Output the [X, Y] coordinate of the center of the cell containing the given text.  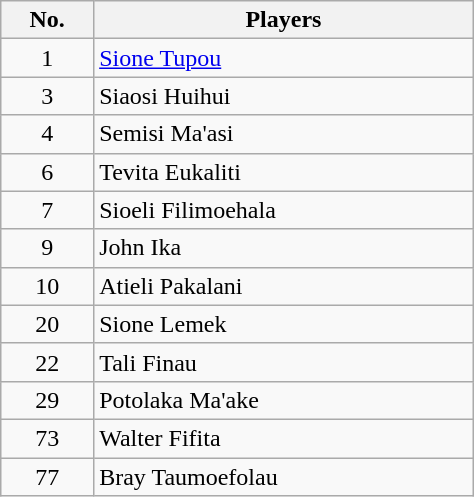
77 [48, 477]
22 [48, 362]
6 [48, 172]
73 [48, 438]
20 [48, 324]
Players [284, 20]
Bray Taumoefolau [284, 477]
Atieli Pakalani [284, 286]
7 [48, 210]
10 [48, 286]
Tali Finau [284, 362]
No. [48, 20]
Siaosi Huihui [284, 96]
9 [48, 248]
4 [48, 134]
Semisi Ma'asi [284, 134]
29 [48, 400]
Tevita Eukaliti [284, 172]
1 [48, 58]
Sioeli Filimoehala [284, 210]
Sione Tupou [284, 58]
3 [48, 96]
John Ika [284, 248]
Walter Fifita [284, 438]
Sione Lemek [284, 324]
Potolaka Ma'ake [284, 400]
